From the cell containing the given text, extract its center point as [X, Y] coordinate. 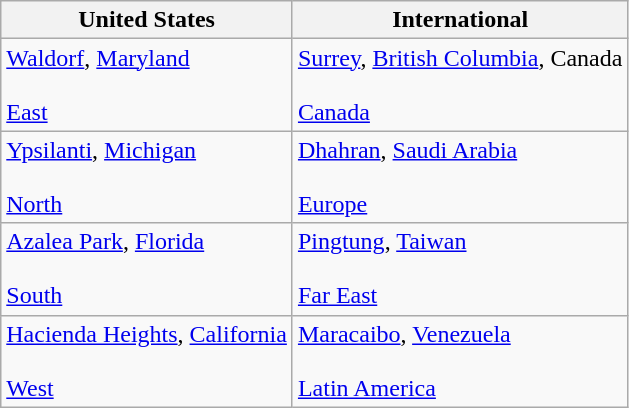
Hacienda Heights, CaliforniaWest [147, 361]
Surrey, British Columbia, CanadaCanada [460, 85]
Pingtung, TaiwanFar East [460, 269]
Ypsilanti, MichiganNorth [147, 177]
Maracaibo, Venezuela Latin America [460, 361]
United States [147, 20]
Waldorf, MarylandEast [147, 85]
International [460, 20]
Azalea Park, FloridaSouth [147, 269]
Dhahran, Saudi ArabiaEurope [460, 177]
